Return (X, Y) of the center of cell containing provided text 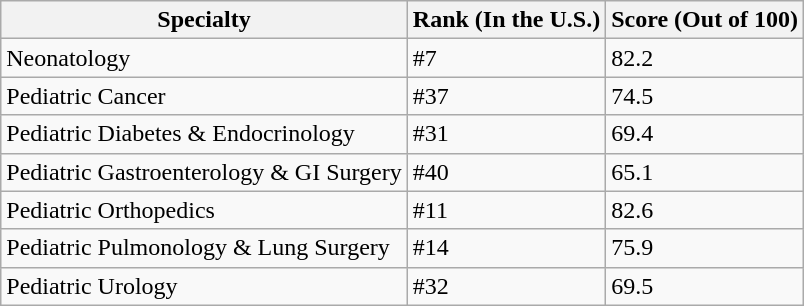
Pediatric Urology (204, 286)
#37 (506, 96)
Pediatric Cancer (204, 96)
75.9 (705, 248)
Neonatology (204, 58)
Pediatric Orthopedics (204, 210)
Specialty (204, 20)
Score (Out of 100) (705, 20)
#32 (506, 286)
69.4 (705, 134)
#14 (506, 248)
Pediatric Pulmonology & Lung Surgery (204, 248)
82.6 (705, 210)
69.5 (705, 286)
Pediatric Diabetes & Endocrinology (204, 134)
Pediatric Gastroenterology & GI Surgery (204, 172)
Rank (In the U.S.) (506, 20)
74.5 (705, 96)
#7 (506, 58)
65.1 (705, 172)
#31 (506, 134)
82.2 (705, 58)
#40 (506, 172)
#11 (506, 210)
